Detect which cell encompasses the target text, then output its (x, y) center coordinate. 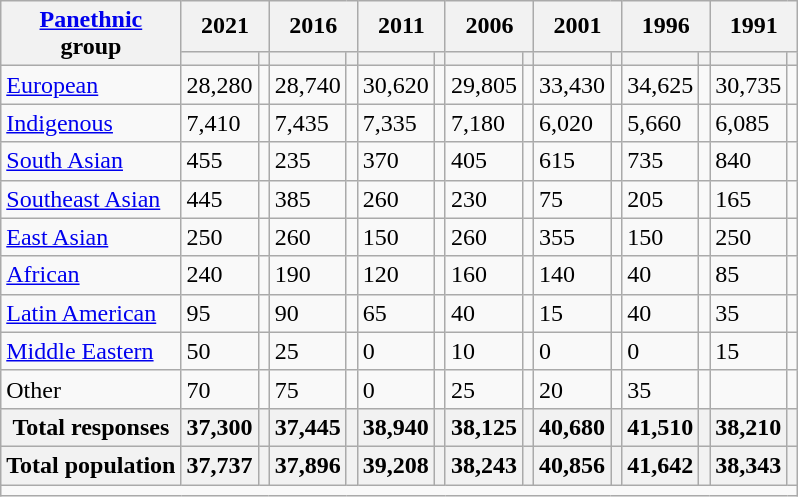
85 (748, 275)
41,642 (660, 465)
33,430 (572, 85)
South Asian (91, 161)
European (91, 85)
37,737 (220, 465)
190 (308, 275)
7,335 (396, 123)
40,856 (572, 465)
30,735 (748, 85)
70 (220, 389)
2016 (313, 26)
6,085 (748, 123)
370 (396, 161)
735 (660, 161)
235 (308, 161)
165 (748, 199)
37,445 (308, 427)
120 (396, 275)
28,280 (220, 85)
29,805 (484, 85)
95 (220, 313)
37,896 (308, 465)
Total responses (91, 427)
East Asian (91, 237)
90 (308, 313)
34,625 (660, 85)
5,660 (660, 123)
240 (220, 275)
Latin American (91, 313)
230 (484, 199)
Indigenous (91, 123)
African (91, 275)
405 (484, 161)
39,208 (396, 465)
385 (308, 199)
Total population (91, 465)
7,180 (484, 123)
41,510 (660, 427)
40,680 (572, 427)
6,020 (572, 123)
38,125 (484, 427)
20 (572, 389)
2011 (401, 26)
2006 (489, 26)
7,435 (308, 123)
Panethnicgroup (91, 34)
840 (748, 161)
455 (220, 161)
2021 (225, 26)
38,210 (748, 427)
1991 (754, 26)
355 (572, 237)
28,740 (308, 85)
160 (484, 275)
38,243 (484, 465)
205 (660, 199)
Middle Eastern (91, 351)
615 (572, 161)
38,940 (396, 427)
50 (220, 351)
7,410 (220, 123)
37,300 (220, 427)
1996 (666, 26)
445 (220, 199)
140 (572, 275)
38,343 (748, 465)
Other (91, 389)
30,620 (396, 85)
Southeast Asian (91, 199)
10 (484, 351)
2001 (578, 26)
65 (396, 313)
